Capture the cell that displays the provided text and extract its [X, Y] central coordinate. 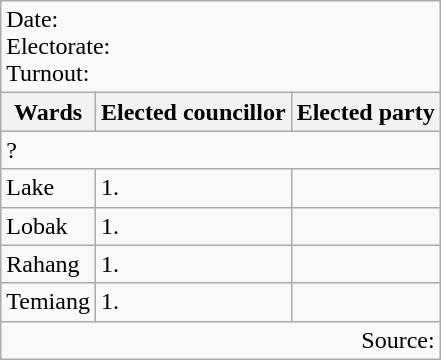
? [220, 150]
Source: [220, 340]
Elected party [366, 112]
Elected councillor [193, 112]
Lobak [48, 226]
Wards [48, 112]
Temiang [48, 302]
Date: Electorate: Turnout: [220, 47]
Lake [48, 188]
Rahang [48, 264]
